Locate the cell with the specified text and output its [x, y] center coordinate. 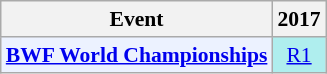
Event [137, 19]
2017 [298, 19]
BWF World Championships [137, 55]
R1 [298, 55]
